Extract the (x, y) coordinate from the center of the cell holding the provided text.  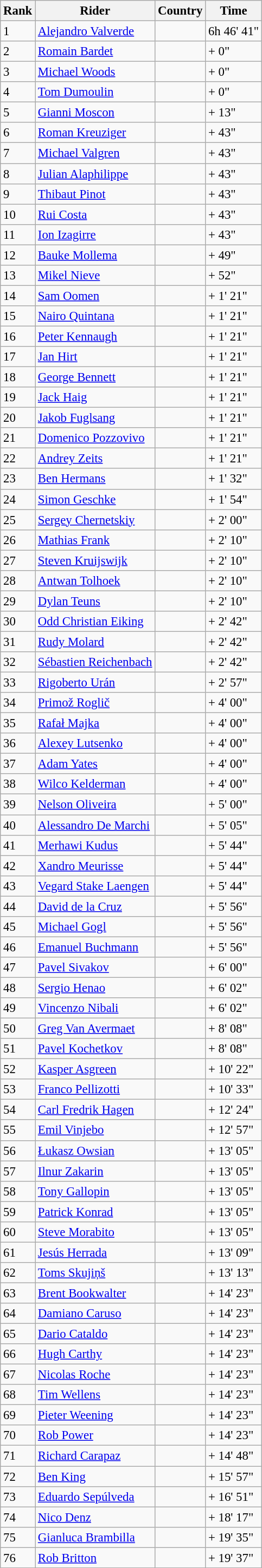
17 (18, 357)
Michael Valgren (95, 153)
54 (18, 1110)
Łukasz Owsian (95, 1151)
Sébastien Reichenbach (95, 662)
+ 15' 57" (234, 1476)
Michael Gogl (95, 927)
Rider (95, 11)
7 (18, 153)
Xandro Meurisse (95, 866)
Dario Cataldo (95, 1334)
56 (18, 1151)
52 (18, 1069)
68 (18, 1395)
Nico Denz (95, 1517)
+ 1' 32" (234, 479)
10 (18, 214)
Ilnur Zakarin (95, 1171)
38 (18, 785)
35 (18, 723)
44 (18, 906)
Wilco Kelderman (95, 785)
+ 18' 17" (234, 1517)
Alejandro Valverde (95, 31)
Emanuel Buchmann (95, 947)
+ 2' 57" (234, 683)
42 (18, 866)
Damiano Caruso (95, 1314)
51 (18, 1049)
Eduardo Sepúlveda (95, 1497)
59 (18, 1212)
Jesús Herrada (95, 1252)
19 (18, 397)
39 (18, 805)
Richard Carapaz (95, 1456)
32 (18, 662)
+ 14' 48" (234, 1456)
Nelson Oliveira (95, 805)
22 (18, 459)
Adam Yates (95, 764)
Ion Izagirre (95, 234)
1 (18, 31)
18 (18, 377)
+ 49" (234, 255)
Sam Oomen (95, 296)
Gianluca Brambilla (95, 1537)
+ 1' 54" (234, 499)
14 (18, 296)
30 (18, 622)
57 (18, 1171)
Vincenzo Nibali (95, 1008)
46 (18, 947)
50 (18, 1029)
Andrey Zeits (95, 459)
+ 6' 00" (234, 968)
48 (18, 988)
Tony Gallopin (95, 1191)
+ 13' 13" (234, 1273)
2 (18, 51)
Nairo Quintana (95, 316)
Steve Morabito (95, 1232)
Rui Costa (95, 214)
74 (18, 1517)
Michael Woods (95, 72)
Country (180, 11)
6 (18, 133)
Peter Kennaugh (95, 336)
Bauke Mollema (95, 255)
11 (18, 234)
Jack Haig (95, 397)
Sergey Chernetskiy (95, 520)
8 (18, 174)
34 (18, 703)
+ 52" (234, 276)
+ 19' 37" (234, 1558)
Rafał Majka (95, 723)
31 (18, 642)
Rudy Molard (95, 642)
9 (18, 194)
+ 10' 22" (234, 1069)
28 (18, 581)
26 (18, 540)
Tom Dumoulin (95, 92)
33 (18, 683)
36 (18, 743)
Merhawi Kudus (95, 845)
Antwan Tolhoek (95, 581)
Julian Alaphilippe (95, 174)
72 (18, 1476)
George Bennett (95, 377)
40 (18, 825)
21 (18, 438)
Mikel Nieve (95, 276)
47 (18, 968)
43 (18, 886)
20 (18, 418)
29 (18, 601)
Rob Power (95, 1435)
Alessandro De Marchi (95, 825)
Primož Roglič (95, 703)
Rank (18, 11)
63 (18, 1293)
Gianni Moscon (95, 113)
Toms Skujiņš (95, 1273)
+ 12' 57" (234, 1131)
45 (18, 927)
16 (18, 336)
Rigoberto Urán (95, 683)
+ 12' 24" (234, 1110)
Pavel Kochetkov (95, 1049)
65 (18, 1334)
71 (18, 1456)
76 (18, 1558)
Jan Hirt (95, 357)
13 (18, 276)
Mathias Frank (95, 540)
25 (18, 520)
Brent Bookwalter (95, 1293)
Tim Wellens (95, 1395)
+ 2' 00" (234, 520)
4 (18, 92)
69 (18, 1415)
58 (18, 1191)
12 (18, 255)
Franco Pellizotti (95, 1089)
73 (18, 1497)
Kasper Asgreen (95, 1069)
+ 19' 35" (234, 1537)
Roman Kreuziger (95, 133)
61 (18, 1252)
Odd Christian Eiking (95, 622)
41 (18, 845)
Steven Kruijswijk (95, 560)
Rob Britton (95, 1558)
Dylan Teuns (95, 601)
23 (18, 479)
15 (18, 316)
+ 10' 33" (234, 1089)
24 (18, 499)
66 (18, 1354)
3 (18, 72)
Romain Bardet (95, 51)
+ 16' 51" (234, 1497)
75 (18, 1537)
55 (18, 1131)
Nicolas Roche (95, 1375)
Hugh Carthy (95, 1354)
27 (18, 560)
Thibaut Pinot (95, 194)
+ 5' 00" (234, 805)
+ 13' 09" (234, 1252)
5 (18, 113)
Ben Hermans (95, 479)
49 (18, 1008)
6h 46' 41" (234, 31)
Jakob Fuglsang (95, 418)
Domenico Pozzovivo (95, 438)
Vegard Stake Laengen (95, 886)
Patrick Konrad (95, 1212)
Carl Fredrik Hagen (95, 1110)
David de la Cruz (95, 906)
64 (18, 1314)
67 (18, 1375)
Simon Geschke (95, 499)
Emil Vinjebo (95, 1131)
62 (18, 1273)
+ 13" (234, 113)
53 (18, 1089)
70 (18, 1435)
Ben King (95, 1476)
60 (18, 1232)
Pavel Sivakov (95, 968)
37 (18, 764)
Pieter Weening (95, 1415)
Alexey Lutsenko (95, 743)
+ 5' 05" (234, 825)
Greg Van Avermaet (95, 1029)
Sergio Henao (95, 988)
Time (234, 11)
